Find where the given text appears and provide that cell's center as [X, Y] coordinate. 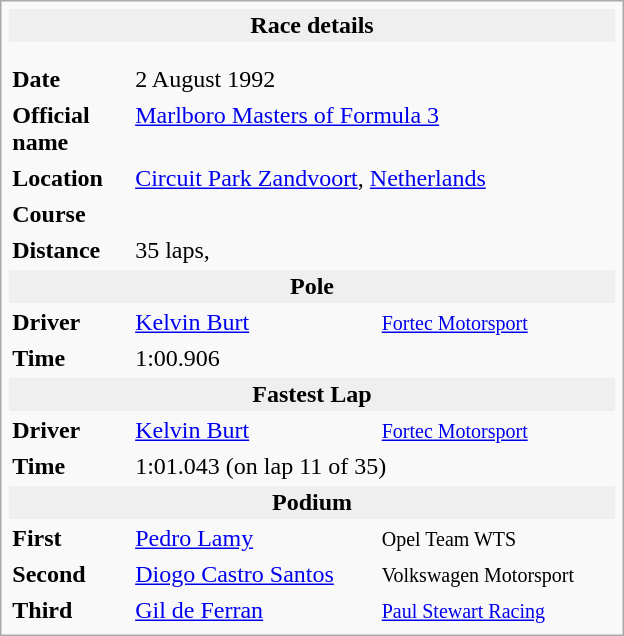
Distance [69, 250]
35 laps, [374, 250]
Second [69, 574]
Marlboro Masters of Formula 3 [374, 129]
Course [69, 214]
First [69, 538]
Location [69, 178]
Pole [312, 286]
Date [69, 80]
Pedro Lamy [254, 538]
Fastest Lap [312, 394]
Gil de Ferran [254, 610]
1:01.043 (on lap 11 of 35) [374, 466]
2 August 1992 [254, 80]
Official name [69, 129]
Circuit Park Zandvoort, Netherlands [374, 178]
1:00.906 [374, 358]
Race details [312, 26]
Podium [312, 502]
Opel Team WTS [497, 538]
Paul Stewart Racing [497, 610]
Third [69, 610]
Volkswagen Motorsport [497, 574]
Diogo Castro Santos [254, 574]
